Locate the cell with the specified text and output its (X, Y) center coordinate. 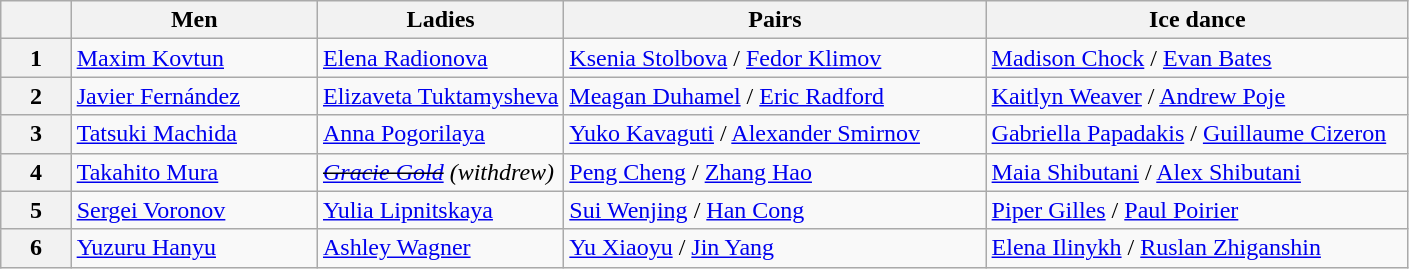
Javier Fernández (194, 96)
Ladies (440, 20)
Ice dance (1197, 20)
Takahito Mura (194, 172)
Peng Cheng / Zhang Hao (775, 172)
Pairs (775, 20)
Sergei Voronov (194, 210)
Yu Xiaoyu / Jin Yang (775, 248)
Gracie Gold (withdrew) (440, 172)
Men (194, 20)
3 (36, 134)
Maxim Kovtun (194, 58)
Elena Ilinykh / Ruslan Zhiganshin (1197, 248)
1 (36, 58)
Yuko Kavaguti / Alexander Smirnov (775, 134)
Madison Chock / Evan Bates (1197, 58)
Gabriella Papadakis / Guillaume Cizeron (1197, 134)
Yuzuru Hanyu (194, 248)
Elizaveta Tuktamysheva (440, 96)
Ashley Wagner (440, 248)
Ksenia Stolbova / Fedor Klimov (775, 58)
Kaitlyn Weaver / Andrew Poje (1197, 96)
6 (36, 248)
Meagan Duhamel / Eric Radford (775, 96)
4 (36, 172)
Maia Shibutani / Alex Shibutani (1197, 172)
Anna Pogorilaya (440, 134)
Piper Gilles / Paul Poirier (1197, 210)
Tatsuki Machida (194, 134)
5 (36, 210)
Sui Wenjing / Han Cong (775, 210)
Elena Radionova (440, 58)
2 (36, 96)
Yulia Lipnitskaya (440, 210)
